Determine the [x, y] coordinate at the center of the cell enclosing the given text.  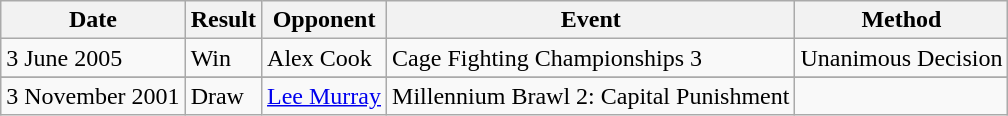
Unanimous Decision [902, 58]
3 November 2001 [93, 96]
Win [223, 58]
Result [223, 20]
3 June 2005 [93, 58]
Opponent [324, 20]
Event [591, 20]
Lee Murray [324, 96]
Millennium Brawl 2: Capital Punishment [591, 96]
Method [902, 20]
Alex Cook [324, 58]
Draw [223, 96]
Cage Fighting Championships 3 [591, 58]
Date [93, 20]
